Locate the cell with the specified text and output its [x, y] center coordinate. 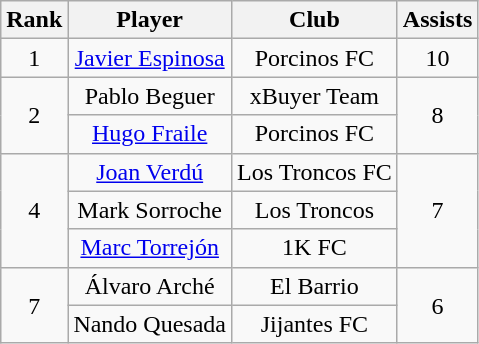
10 [437, 58]
Joan Verdú [150, 172]
6 [437, 305]
Pablo Beguer [150, 96]
Marc Torrejón [150, 248]
Jijantes FC [315, 324]
Rank [34, 20]
4 [34, 210]
Álvaro Arché [150, 286]
Assists [437, 20]
Club [315, 20]
Mark Sorroche [150, 210]
Javier Espinosa [150, 58]
1K FC [315, 248]
El Barrio [315, 286]
Los Troncos [315, 210]
1 [34, 58]
xBuyer Team [315, 96]
Los Troncos FC [315, 172]
Nando Quesada [150, 324]
8 [437, 115]
Player [150, 20]
2 [34, 115]
Hugo Fraile [150, 134]
